For the text-containing cell, return its midpoint in [X, Y] coordinate format. 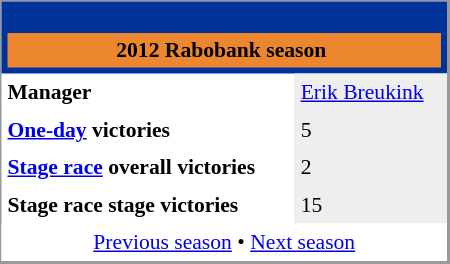
Stage race overall victories [148, 167]
Erik Breukink [371, 93]
Previous season • Next season [225, 243]
5 [371, 130]
Stage race stage victories [148, 205]
2 [371, 167]
Manager [148, 93]
15 [371, 205]
One-day victories [148, 130]
